Detect which cell encompasses the target text, then output its (X, Y) center coordinate. 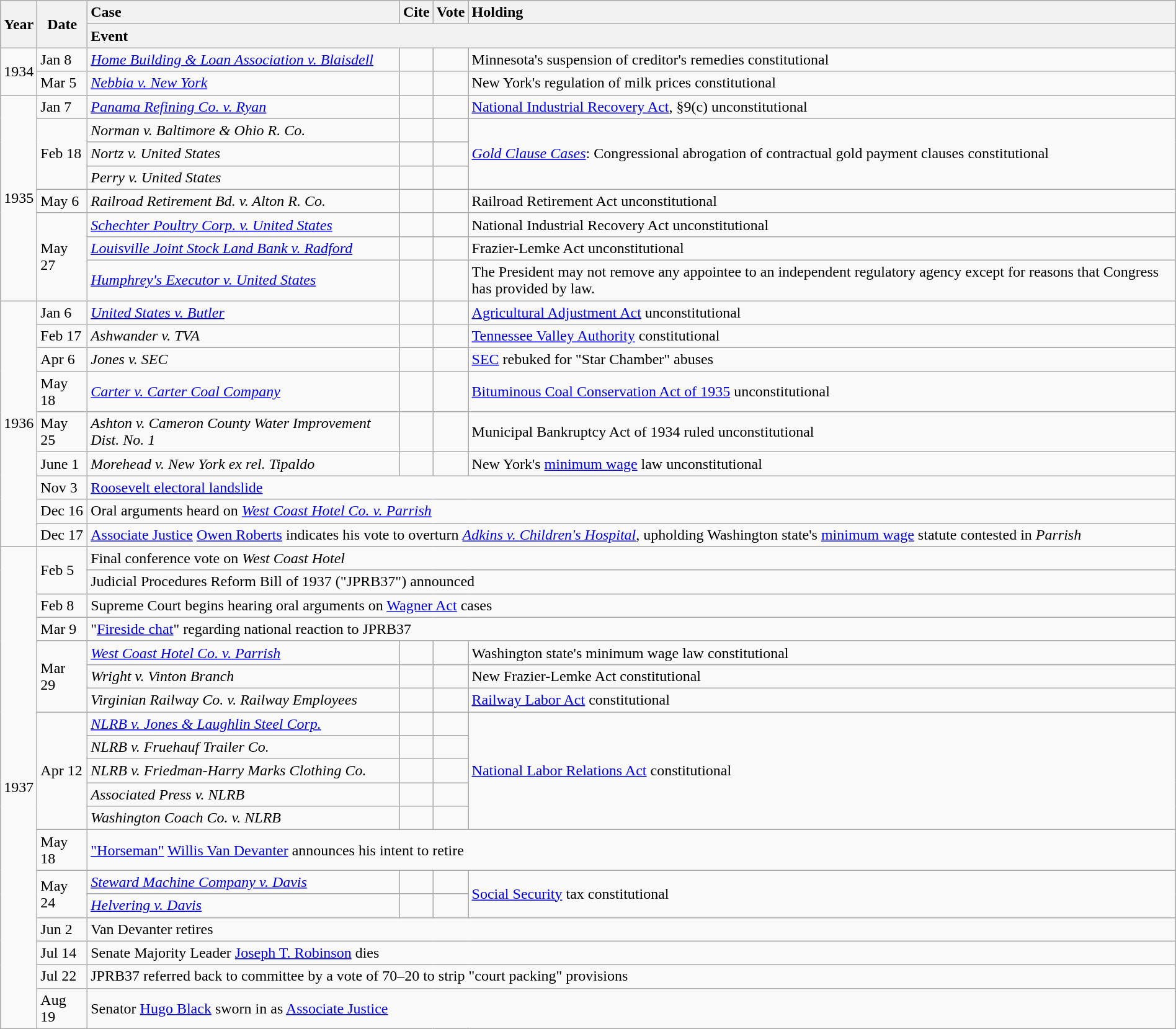
Municipal Bankruptcy Act of 1934 ruled unconstitutional (822, 432)
Feb 5 (62, 570)
Apr 12 (62, 771)
NLRB v. Jones & Laughlin Steel Corp. (244, 724)
National Labor Relations Act constitutional (822, 771)
Frazier-Lemke Act unconstitutional (822, 248)
1937 (19, 788)
Judicial Procedures Reform Bill of 1937 ("JPRB37") announced (631, 582)
Home Building & Loan Association v. Blaisdell (244, 60)
"Horseman" Willis Van Devanter announces his intent to retire (631, 850)
Feb 18 (62, 154)
Jan 7 (62, 107)
The President may not remove any appointee to an independent regulatory agency except for reasons that Congress has provided by law. (822, 280)
Louisville Joint Stock Land Bank v. Radford (244, 248)
Year (19, 24)
Apr 6 (62, 360)
Wright v. Vinton Branch (244, 676)
1936 (19, 423)
United States v. Butler (244, 312)
Senator Hugo Black sworn in as Associate Justice (631, 1009)
May 24 (62, 894)
Vote (450, 12)
JPRB37 referred back to committee by a vote of 70–20 to strip "court packing" provisions (631, 976)
National Industrial Recovery Act unconstitutional (822, 225)
Jan 6 (62, 312)
Social Security tax constitutional (822, 894)
Washington state's minimum wage law constitutional (822, 653)
Agricultural Adjustment Act unconstitutional (822, 312)
Cite (416, 12)
Case (244, 12)
Jun 2 (62, 929)
Morehead v. New York ex rel. Tipaldo (244, 464)
Mar 9 (62, 629)
Feb 8 (62, 605)
Oral arguments heard on West Coast Hotel Co. v. Parrish (631, 511)
Associated Press v. NLRB (244, 795)
Supreme Court begins hearing oral arguments on Wagner Act cases (631, 605)
Final conference vote on West Coast Hotel (631, 558)
Van Devanter retires (631, 929)
New York's regulation of milk prices constitutional (822, 83)
Mar 5 (62, 83)
Event (631, 36)
Bituminous Coal Conservation Act of 1935 unconstitutional (822, 392)
Feb 17 (62, 336)
May 25 (62, 432)
Virginian Railway Co. v. Railway Employees (244, 700)
"Fireside chat" regarding national reaction to JPRB37 (631, 629)
New York's minimum wage law unconstitutional (822, 464)
Ashton v. Cameron County Water Improvement Dist. No. 1 (244, 432)
Tennessee Valley Authority constitutional (822, 336)
Jan 8 (62, 60)
1934 (19, 71)
Mar 29 (62, 676)
Jul 22 (62, 976)
Schechter Poultry Corp. v. United States (244, 225)
Nortz v. United States (244, 154)
Helvering v. Davis (244, 906)
National Industrial Recovery Act, §9(c) unconstitutional (822, 107)
Minnesota's suspension of creditor's remedies constitutional (822, 60)
Perry v. United States (244, 177)
Aug 19 (62, 1009)
Railway Labor Act constitutional (822, 700)
Steward Machine Company v. Davis (244, 882)
Date (62, 24)
West Coast Hotel Co. v. Parrish (244, 653)
Humphrey's Executor v. United States (244, 280)
Jul 14 (62, 953)
Washington Coach Co. v. NLRB (244, 818)
Railroad Retirement Bd. v. Alton R. Co. (244, 201)
Dec 16 (62, 511)
New Frazier-Lemke Act constitutional (822, 676)
Panama Refining Co. v. Ryan (244, 107)
NLRB v. Fruehauf Trailer Co. (244, 747)
Gold Clause Cases: Congressional abrogation of contractual gold payment clauses constitutional (822, 154)
May 27 (62, 257)
Ashwander v. TVA (244, 336)
Dec 17 (62, 535)
Nebbia v. New York (244, 83)
May 6 (62, 201)
SEC rebuked for "Star Chamber" abuses (822, 360)
Holding (822, 12)
NLRB v. Friedman-Harry Marks Clothing Co. (244, 771)
Railroad Retirement Act unconstitutional (822, 201)
Senate Majority Leader Joseph T. Robinson dies (631, 953)
1935 (19, 198)
June 1 (62, 464)
Jones v. SEC (244, 360)
Carter v. Carter Coal Company (244, 392)
Norman v. Baltimore & Ohio R. Co. (244, 130)
Roosevelt electoral landslide (631, 488)
Nov 3 (62, 488)
